Scan for the cell matching the given text and deliver its (X, Y) coordinate at center. 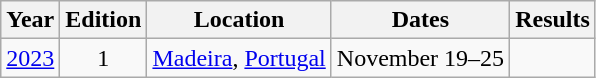
November 19–25 (420, 58)
Dates (420, 20)
Location (239, 20)
Year (30, 20)
1 (104, 58)
2023 (30, 58)
Edition (104, 20)
Madeira, Portugal (239, 58)
Results (553, 20)
